Capture the cell that displays the provided text and extract its (x, y) central coordinate. 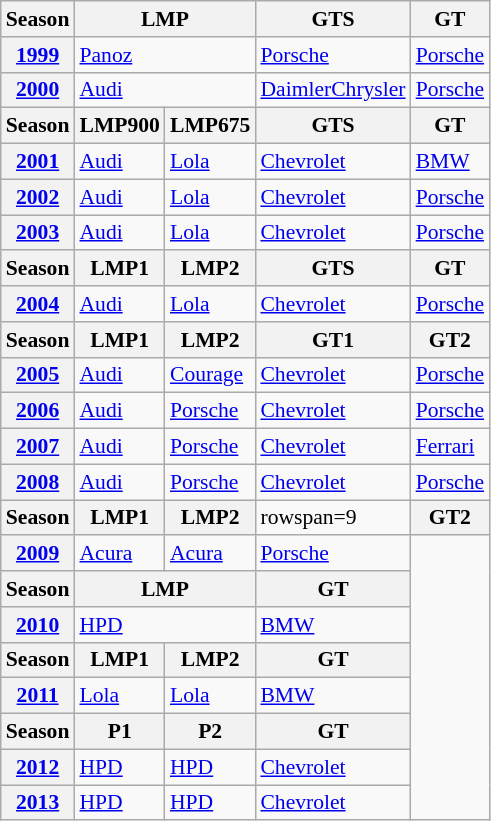
LMP900 (119, 126)
P1 (119, 732)
P2 (210, 732)
2006 (38, 411)
2009 (38, 554)
2012 (38, 767)
2004 (38, 304)
GT1 (332, 340)
2013 (38, 803)
2007 (38, 447)
2003 (38, 233)
Ferrari (450, 447)
2000 (38, 90)
Courage (210, 375)
Panoz (164, 55)
2005 (38, 375)
2008 (38, 482)
2010 (38, 625)
LMP675 (210, 126)
DaimlerChrysler (332, 90)
2011 (38, 696)
rowspan=9 (332, 518)
2001 (38, 162)
2002 (38, 197)
1999 (38, 55)
